Scan for the cell matching the given text and deliver its (X, Y) coordinate at center. 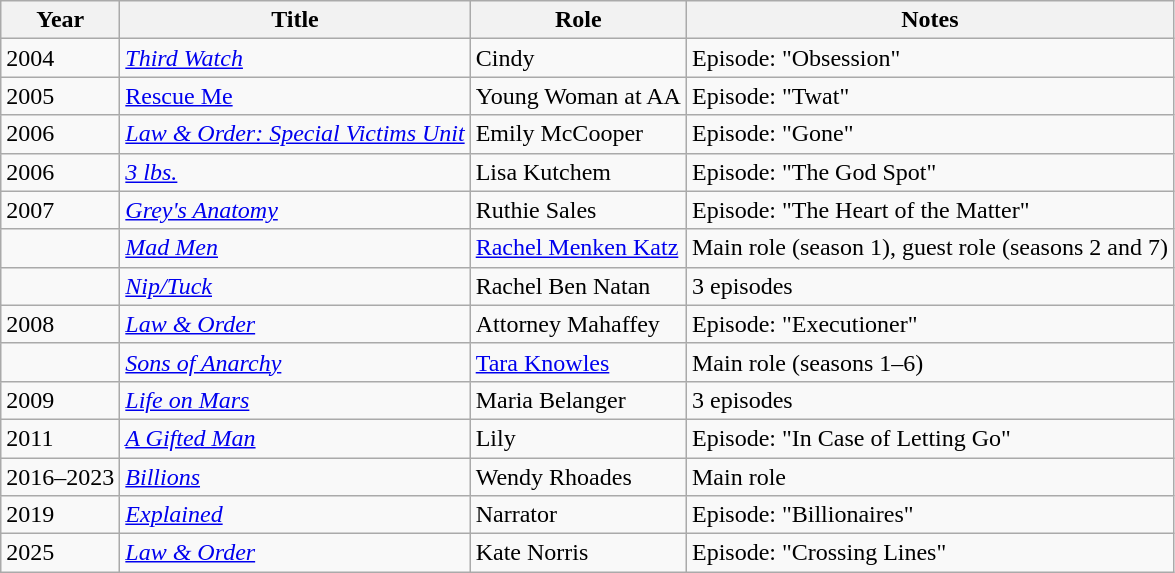
Third Watch (295, 58)
Episode: "Twat" (930, 96)
2004 (60, 58)
Title (295, 20)
Wendy Rhoades (578, 477)
Episode: "The God Spot" (930, 172)
Nip/Tuck (295, 286)
Tara Knowles (578, 362)
Emily McCooper (578, 134)
Young Woman at AA (578, 96)
Main role (season 1), guest role (seasons 2 and 7) (930, 248)
Year (60, 20)
Rachel Menken Katz (578, 248)
Episode: "In Case of Letting Go" (930, 438)
Lily (578, 438)
2019 (60, 515)
2008 (60, 324)
Ruthie Sales (578, 210)
Role (578, 20)
2011 (60, 438)
Narrator (578, 515)
Episode: "Billionaires" (930, 515)
Kate Norris (578, 553)
Billions (295, 477)
Episode: "Executioner" (930, 324)
Life on Mars (295, 400)
Cindy (578, 58)
Rescue Me (295, 96)
Episode: "The Heart of the Matter" (930, 210)
Rachel Ben Natan (578, 286)
Maria Belanger (578, 400)
Law & Order: Special Victims Unit (295, 134)
Attorney Mahaffey (578, 324)
Sons of Anarchy (295, 362)
2016–2023 (60, 477)
Explained (295, 515)
2007 (60, 210)
Main role (930, 477)
Lisa Kutchem (578, 172)
Grey's Anatomy (295, 210)
Mad Men (295, 248)
A Gifted Man (295, 438)
2009 (60, 400)
Main role (seasons 1–6) (930, 362)
Episode: "Crossing Lines" (930, 553)
2025 (60, 553)
3 lbs. (295, 172)
Episode: "Gone" (930, 134)
Notes (930, 20)
Episode: "Obsession" (930, 58)
2005 (60, 96)
